Capture the cell that displays the provided text and extract its [x, y] central coordinate. 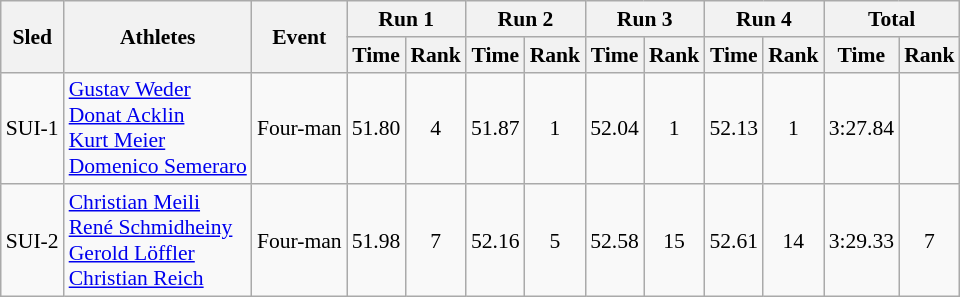
52.58 [614, 241]
Run 4 [764, 19]
SUI-1 [32, 128]
4 [436, 128]
Sled [32, 36]
SUI-2 [32, 241]
Run 2 [526, 19]
Total [892, 19]
51.98 [376, 241]
14 [794, 241]
Gustav WederDonat AcklinKurt MeierDomenico Semeraro [158, 128]
52.61 [734, 241]
51.87 [496, 128]
52.04 [614, 128]
3:27.84 [862, 128]
5 [556, 241]
15 [674, 241]
52.16 [496, 241]
52.13 [734, 128]
Event [300, 36]
Run 1 [406, 19]
Athletes [158, 36]
Run 3 [644, 19]
Christian MeiliRené SchmidheinyGerold LöfflerChristian Reich [158, 241]
51.80 [376, 128]
3:29.33 [862, 241]
